For the text-containing cell, return its midpoint in (X, Y) coordinate format. 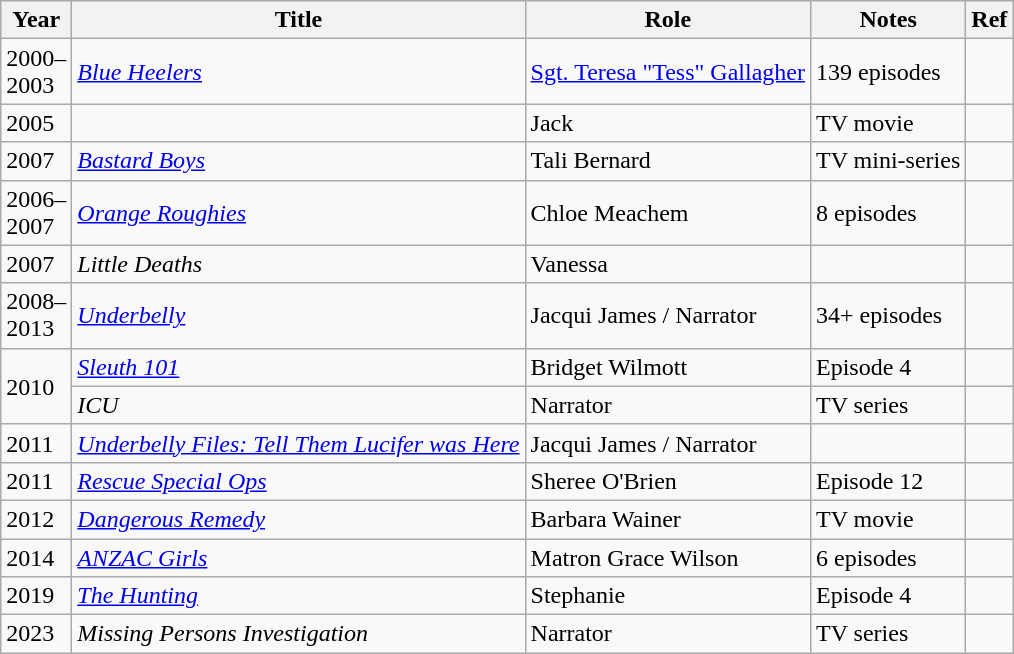
TV mini-series (888, 161)
6 episodes (888, 557)
139 episodes (888, 72)
Vanessa (668, 264)
Year (36, 20)
ICU (298, 405)
Missing Persons Investigation (298, 634)
Tali Bernard (668, 161)
Chloe Meachem (668, 212)
Bastard Boys (298, 161)
Ref (990, 20)
Sleuth 101 (298, 367)
Blue Heelers (298, 72)
Stephanie (668, 596)
2014 (36, 557)
2010 (36, 386)
Sheree O'Brien (668, 481)
2023 (36, 634)
2019 (36, 596)
The Hunting (298, 596)
2012 (36, 519)
2008–2013 (36, 316)
Barbara Wainer (668, 519)
Underbelly Files: Tell Them Lucifer was Here (298, 443)
Underbelly (298, 316)
Orange Roughies (298, 212)
Little Deaths (298, 264)
Episode 12 (888, 481)
Rescue Special Ops (298, 481)
2006–2007 (36, 212)
Bridget Wilmott (668, 367)
Title (298, 20)
ANZAC Girls (298, 557)
Matron Grace Wilson (668, 557)
Notes (888, 20)
2000–2003 (36, 72)
Dangerous Remedy (298, 519)
Jack (668, 123)
8 episodes (888, 212)
Sgt. Teresa "Tess" Gallagher (668, 72)
Role (668, 20)
2005 (36, 123)
34+ episodes (888, 316)
